For the text-containing cell, return its midpoint in [X, Y] coordinate format. 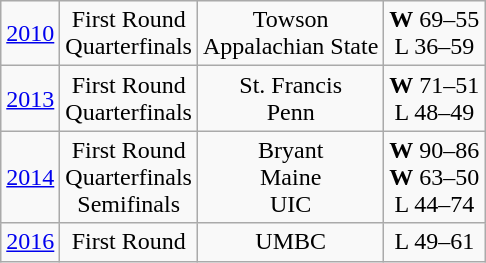
First RoundQuarterfinalsSemifinals [129, 177]
W 71–51L 48–49 [434, 98]
UMBC [290, 242]
TowsonAppalachian State [290, 34]
2016 [30, 242]
2010 [30, 34]
First Round [129, 242]
St. FrancisPenn [290, 98]
W 69–55L 36–59 [434, 34]
W 90–86W 63–50L 44–74 [434, 177]
2013 [30, 98]
BryantMaineUIC [290, 177]
L 49–61 [434, 242]
2014 [30, 177]
